Find where the given text appears and provide that cell's center as (X, Y) coordinate. 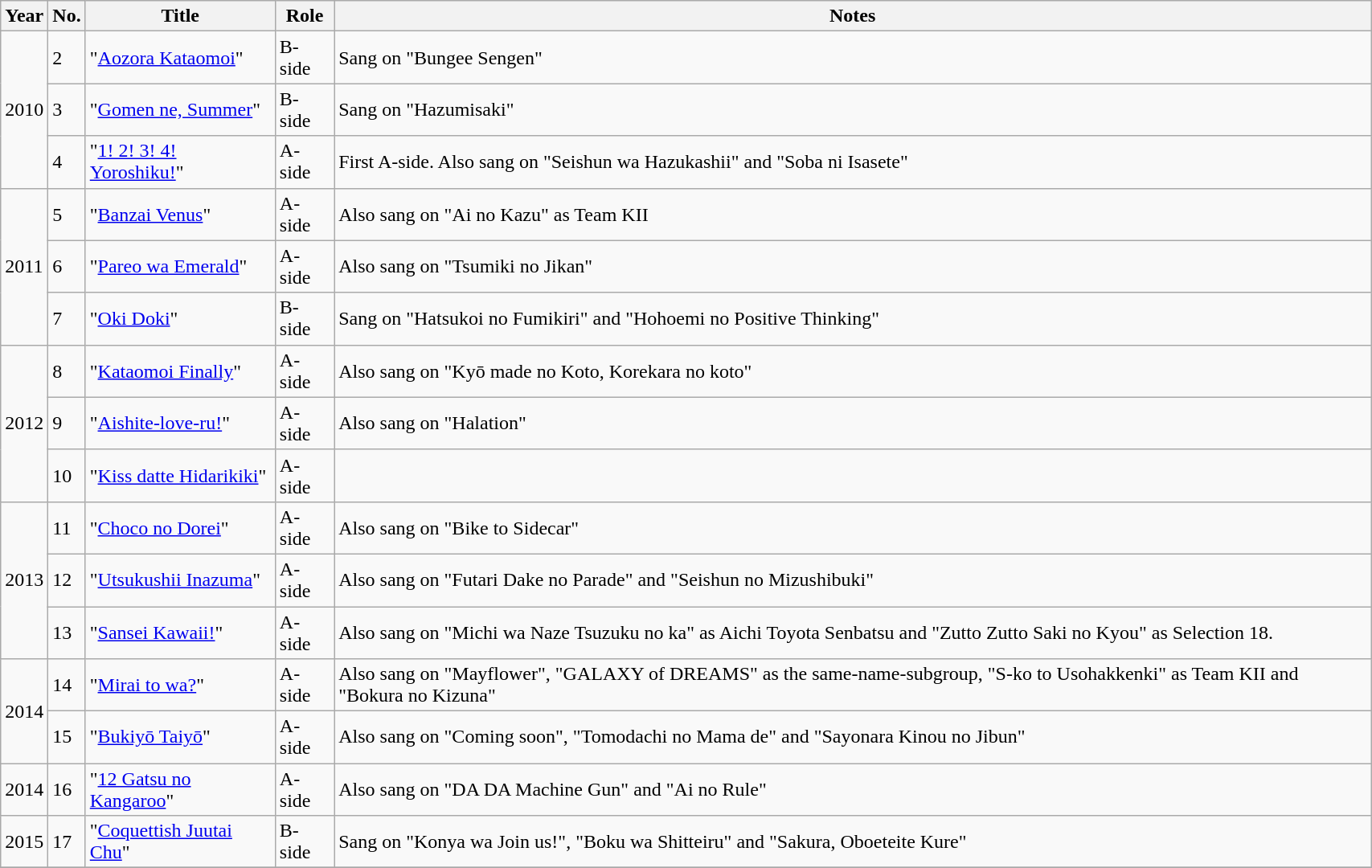
Sang on "Hatsukoi no Fumikiri" and "Hohoemi no Positive Thinking" (853, 318)
2011 (24, 267)
2015 (24, 842)
Also sang on "Ai no Kazu" as Team KII (853, 214)
"Banzai Venus" (180, 214)
5 (67, 214)
"Mirai to wa?" (180, 685)
"Oki Doki" (180, 318)
9 (67, 423)
Also sang on "Tsumiki no Jikan" (853, 267)
"Sansei Kawaii!" (180, 632)
15 (67, 738)
16 (67, 789)
"Bukiyō Taiyō" (180, 738)
"Pareo wa Emerald" (180, 267)
8 (67, 371)
"Kataomoi Finally" (180, 371)
"Aishite-love-ru!" (180, 423)
Sang on "Konya wa Join us!", "Boku wa Shitteiru" and "Sakura, Oboeteite Kure" (853, 842)
Also sang on "Halation" (853, 423)
17 (67, 842)
Year (24, 16)
"Choco no Dorei" (180, 527)
"Utsukushii Inazuma" (180, 580)
"Gomen ne, Summer" (180, 109)
Notes (853, 16)
2013 (24, 580)
Title (180, 16)
Role (304, 16)
Also sang on "Futari Dake no Parade" and "Seishun no Mizushibuki" (853, 580)
Also sang on "Kyō made no Koto, Korekara no koto" (853, 371)
"1! 2! 3! 4! Yoroshiku!" (180, 162)
"Kiss datte Hidarikiki" (180, 476)
11 (67, 527)
Also sang on "DA DA Machine Gun" and "Ai no Rule" (853, 789)
13 (67, 632)
"Coquettish Juutai Chu" (180, 842)
Sang on "Bungee Sengen" (853, 58)
3 (67, 109)
Also sang on "Michi wa Naze Tsuzuku no ka" as Aichi Toyota Senbatsu and "Zutto Zutto Saki no Kyou" as Selection 18. (853, 632)
4 (67, 162)
Sang on "Hazumisaki" (853, 109)
Also sang on "Mayflower", "GALAXY of DREAMS" as the same-name-subgroup, "S-ko to Usohakkenki" as Team KII and "Bokura no Kizuna" (853, 685)
Also sang on "Coming soon", "Tomodachi no Mama de" and "Sayonara Kinou no Jibun" (853, 738)
Also sang on "Bike to Sidecar" (853, 527)
7 (67, 318)
6 (67, 267)
"Aozora Kataomoi" (180, 58)
2 (67, 58)
10 (67, 476)
No. (67, 16)
First A-side. Also sang on "Seishun wa Hazukashii" and "Soba ni Isasete" (853, 162)
12 (67, 580)
2010 (24, 109)
14 (67, 685)
2012 (24, 423)
"12 Gatsu no Kangaroo" (180, 789)
